Provide the [X, Y] coordinate of the cell's center where the given text is located.  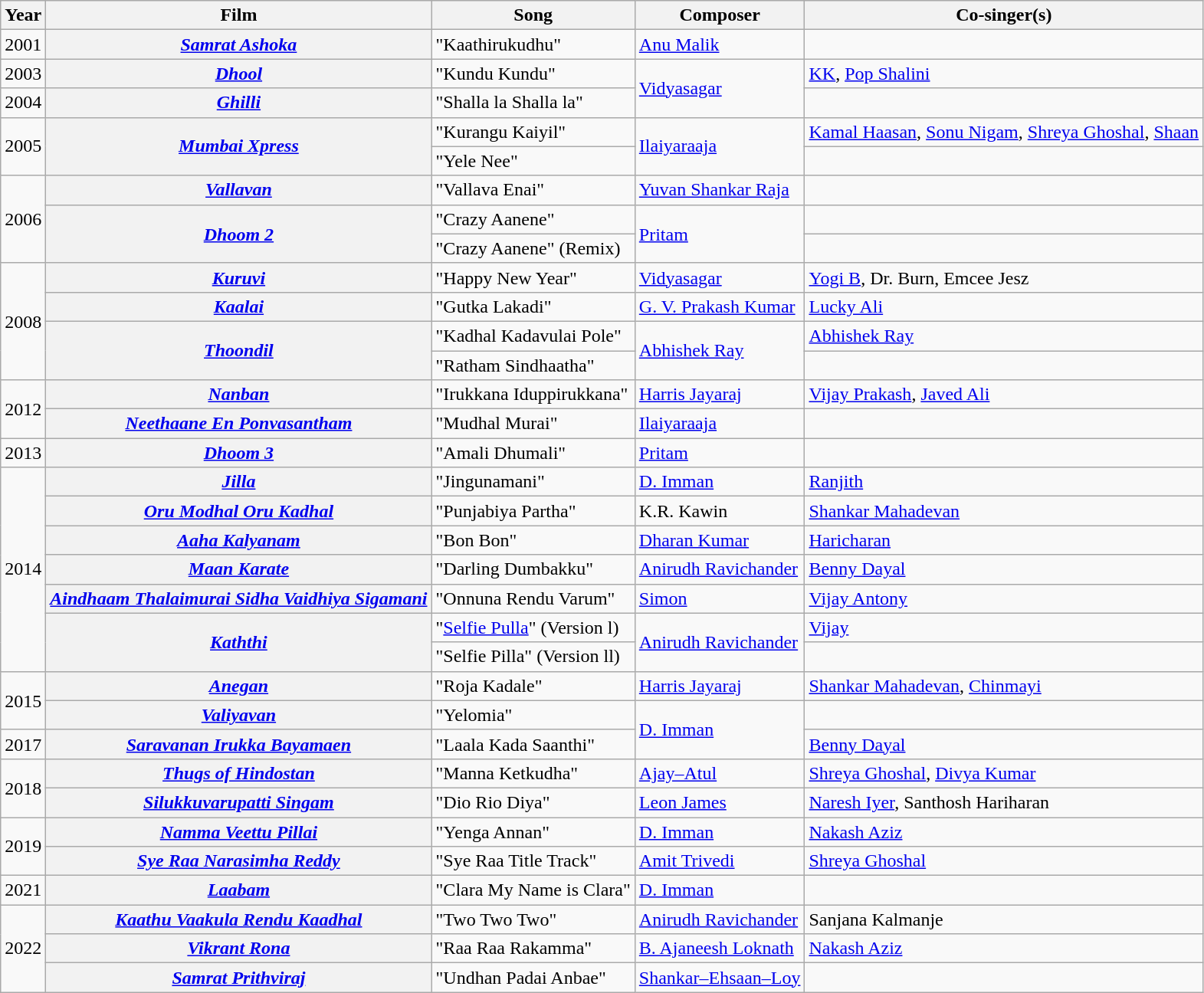
Shankar–Ehsaan–Loy [720, 978]
Shankar Mahadevan [1004, 511]
Year [23, 15]
2019 [23, 846]
Namma Veettu Pillai [239, 831]
Anu Malik [720, 44]
"Crazy Aanene" (Remix) [533, 248]
"Selfie Pilla" (Version ll) [533, 657]
Ghilli [239, 103]
Shreya Ghoshal [1004, 861]
Naresh Iyer, Santhosh Hariharan [1004, 802]
2021 [23, 890]
Kuruvi [239, 277]
Oru Modhal Oru Kadhal [239, 511]
Saravanan Irukka Bayamaen [239, 744]
Dharan Kumar [720, 540]
"Shalla la Shalla la" [533, 103]
"Raa Raa Rakamma" [533, 949]
Kaalai [239, 306]
Ranjith [1004, 482]
Sanjana Kalmanje [1004, 919]
Anegan [239, 686]
Ajay–Atul [720, 773]
Sye Raa Narasimha Reddy [239, 861]
"Darling Dumbakku" [533, 569]
Composer [720, 15]
Yogi B, Dr. Burn, Emcee Jesz [1004, 277]
Haricharan [1004, 540]
2004 [23, 103]
Dhoom 2 [239, 234]
Samrat Ashoka [239, 44]
2017 [23, 744]
K.R. Kawin [720, 511]
Vijay Antony [1004, 598]
Silukkuvarupatti Singam [239, 802]
Mumbai Xpress [239, 146]
Co-singer(s) [1004, 15]
2014 [23, 569]
2001 [23, 44]
"Punjabiya Partha" [533, 511]
Song [533, 15]
Kaththi [239, 642]
"Kaathirukudhu" [533, 44]
Aindhaam Thalaimurai Sidha Vaidhiya Sigamani [239, 598]
2003 [23, 74]
"Roja Kadale" [533, 686]
"Mudhal Murai" [533, 424]
"Sye Raa Title Track" [533, 861]
"Kundu Kundu" [533, 74]
Shankar Mahadevan, Chinmayi [1004, 686]
Kamal Haasan, Sonu Nigam, Shreya Ghoshal, Shaan [1004, 132]
G. V. Prakash Kumar [720, 306]
"Manna Ketkudha" [533, 773]
Kaathu Vaakula Rendu Kaadhal [239, 919]
"Yelomia" [533, 715]
Shreya Ghoshal, Divya Kumar [1004, 773]
"Gutka Lakadi" [533, 306]
2012 [23, 409]
Dhool [239, 74]
"Irukkana Iduppirukkana" [533, 395]
2008 [23, 321]
"Jingunamani" [533, 482]
"Clara My Name is Clara" [533, 890]
Laabam [239, 890]
Lucky Ali [1004, 306]
"Dio Rio Diya" [533, 802]
Neethaane En Ponvasantham [239, 424]
Thoondil [239, 350]
"Kadhal Kadavulai Pole" [533, 336]
2015 [23, 700]
Maan Karate [239, 569]
Jilla [239, 482]
Vikrant Rona [239, 949]
Simon [720, 598]
B. Ajaneesh Loknath [720, 949]
Vallavan [239, 190]
Dhoom 3 [239, 453]
2022 [23, 949]
Vijay Prakash, Javed Ali [1004, 395]
"Onnuna Rendu Varum" [533, 598]
Film [239, 15]
2005 [23, 146]
Thugs of Hindostan [239, 773]
"Undhan Padai Anbae" [533, 978]
Aaha Kalyanam [239, 540]
"Laala Kada Saanthi" [533, 744]
"Amali Dhumali" [533, 453]
Vijay [1004, 628]
Leon James [720, 802]
"Selfie Pulla" (Version l) [533, 628]
2006 [23, 219]
Samrat Prithviraj [239, 978]
"Bon Bon" [533, 540]
2018 [23, 788]
"Kurangu Kaiyil" [533, 132]
Amit Trivedi [720, 861]
"Yele Nee" [533, 161]
2013 [23, 453]
"Happy New Year" [533, 277]
"Ratham Sindhaatha" [533, 365]
"Yenga Annan" [533, 831]
"Two Two Two" [533, 919]
KK, Pop Shalini [1004, 74]
Nanban [239, 395]
"Vallava Enai" [533, 190]
Yuvan Shankar Raja [720, 190]
Valiyavan [239, 715]
"Crazy Aanene" [533, 219]
